Search for the cell housing the specified text and yield its (x, y) center coordinate. 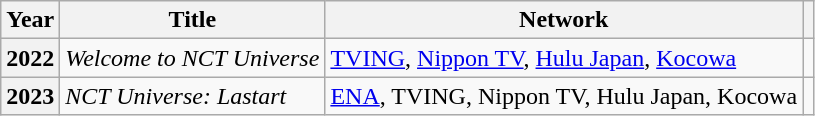
2022 (30, 58)
NCT Universe: Lastart (192, 96)
Year (30, 20)
Title (192, 20)
2023 (30, 96)
TVING, Nippon TV, Hulu Japan, Kocowa (564, 58)
Network (564, 20)
ENA, TVING, Nippon TV, Hulu Japan, Kocowa (564, 96)
Welcome to NCT Universe (192, 58)
